Locate the cell with the specified text and output its (X, Y) center coordinate. 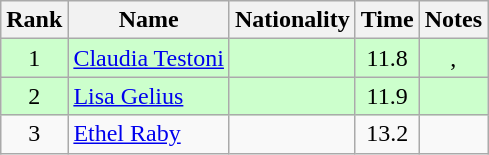
Ethel Raby (149, 134)
11.9 (387, 96)
Notes (453, 20)
11.8 (387, 58)
Name (149, 20)
3 (34, 134)
1 (34, 58)
Rank (34, 20)
Time (387, 20)
2 (34, 96)
Lisa Gelius (149, 96)
, (453, 58)
Nationality (292, 20)
Claudia Testoni (149, 58)
13.2 (387, 134)
